Capture the cell that displays the provided text and extract its [x, y] central coordinate. 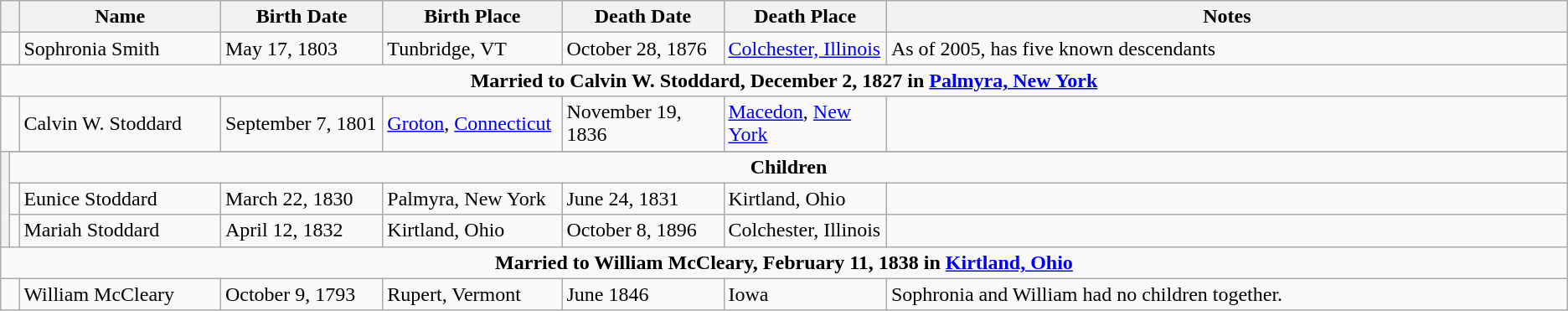
Iowa [805, 294]
Death Date [643, 17]
Rupert, Vermont [472, 294]
Mariah Stoddard [121, 231]
Death Place [805, 17]
As of 2005, has five known descendants [1226, 49]
Birth Date [302, 17]
November 19, 1836 [643, 124]
Notes [1226, 17]
Palmyra, New York [472, 199]
Groton, Connecticut [472, 124]
October 28, 1876 [643, 49]
Macedon, New York [805, 124]
Sophronia Smith [121, 49]
Tunbridge, VT [472, 49]
Birth Place [472, 17]
May 17, 1803 [302, 49]
June 1846 [643, 294]
September 7, 1801 [302, 124]
Married to Calvin W. Stoddard, December 2, 1827 in Palmyra, New York [784, 80]
April 12, 1832 [302, 231]
Eunice Stoddard [121, 199]
Name [121, 17]
Calvin W. Stoddard [121, 124]
William McCleary [121, 294]
October 9, 1793 [302, 294]
Married to William McCleary, February 11, 1838 in Kirtland, Ohio [784, 262]
March 22, 1830 [302, 199]
October 8, 1896 [643, 231]
Children [789, 167]
June 24, 1831 [643, 199]
Sophronia and William had no children together. [1226, 294]
